Scan for the cell matching the given text and deliver its [X, Y] coordinate at center. 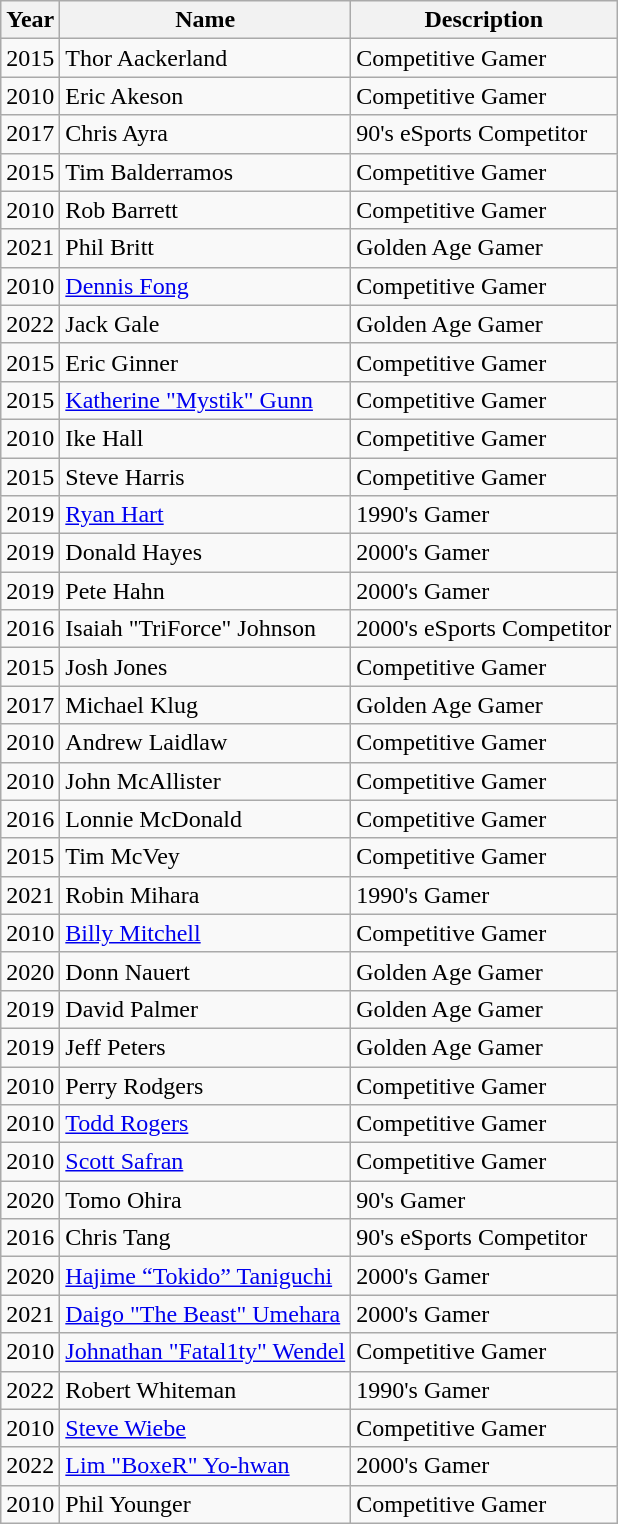
Eric Ginner [206, 362]
Eric Akeson [206, 96]
Billy Mitchell [206, 933]
Perry Rodgers [206, 1085]
John McAllister [206, 781]
Lim "BoxeR" Yo-hwan [206, 1466]
Jack Gale [206, 324]
Daigo "The Beast" Umehara [206, 1314]
Katherine "Mystik" Gunn [206, 400]
Phil Britt [206, 248]
90's Gamer [484, 1200]
Hajime “Tokido” Taniguchi [206, 1276]
Tim McVey [206, 857]
Tomo Ohira [206, 1200]
Josh Jones [206, 667]
David Palmer [206, 1009]
Description [484, 20]
Chris Tang [206, 1238]
Tim Balderramos [206, 172]
Jeff Peters [206, 1047]
Donald Hayes [206, 553]
Scott Safran [206, 1162]
Name [206, 20]
2000's eSports Competitor [484, 629]
Robert Whiteman [206, 1390]
Steve Harris [206, 477]
Pete Hahn [206, 591]
Chris Ayra [206, 134]
Thor Aackerland [206, 58]
Michael Klug [206, 705]
Rob Barrett [206, 210]
Todd Rogers [206, 1124]
Phil Younger [206, 1504]
Year [30, 20]
Johnathan "Fatal1ty" Wendel [206, 1352]
Steve Wiebe [206, 1428]
Ryan Hart [206, 515]
Isaiah "TriForce" Johnson [206, 629]
Andrew Laidlaw [206, 743]
Robin Mihara [206, 895]
Dennis Fong [206, 286]
Lonnie McDonald [206, 819]
Donn Nauert [206, 971]
Ike Hall [206, 438]
